Extract the (X, Y) coordinate from the center of the cell holding the provided text.  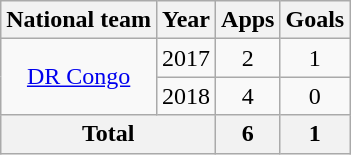
2 (248, 58)
2018 (186, 96)
4 (248, 96)
National team (79, 20)
Total (108, 134)
Year (186, 20)
Apps (248, 20)
Goals (315, 20)
2017 (186, 58)
0 (315, 96)
DR Congo (79, 77)
6 (248, 134)
